For the text-containing cell, return its midpoint in (X, Y) coordinate format. 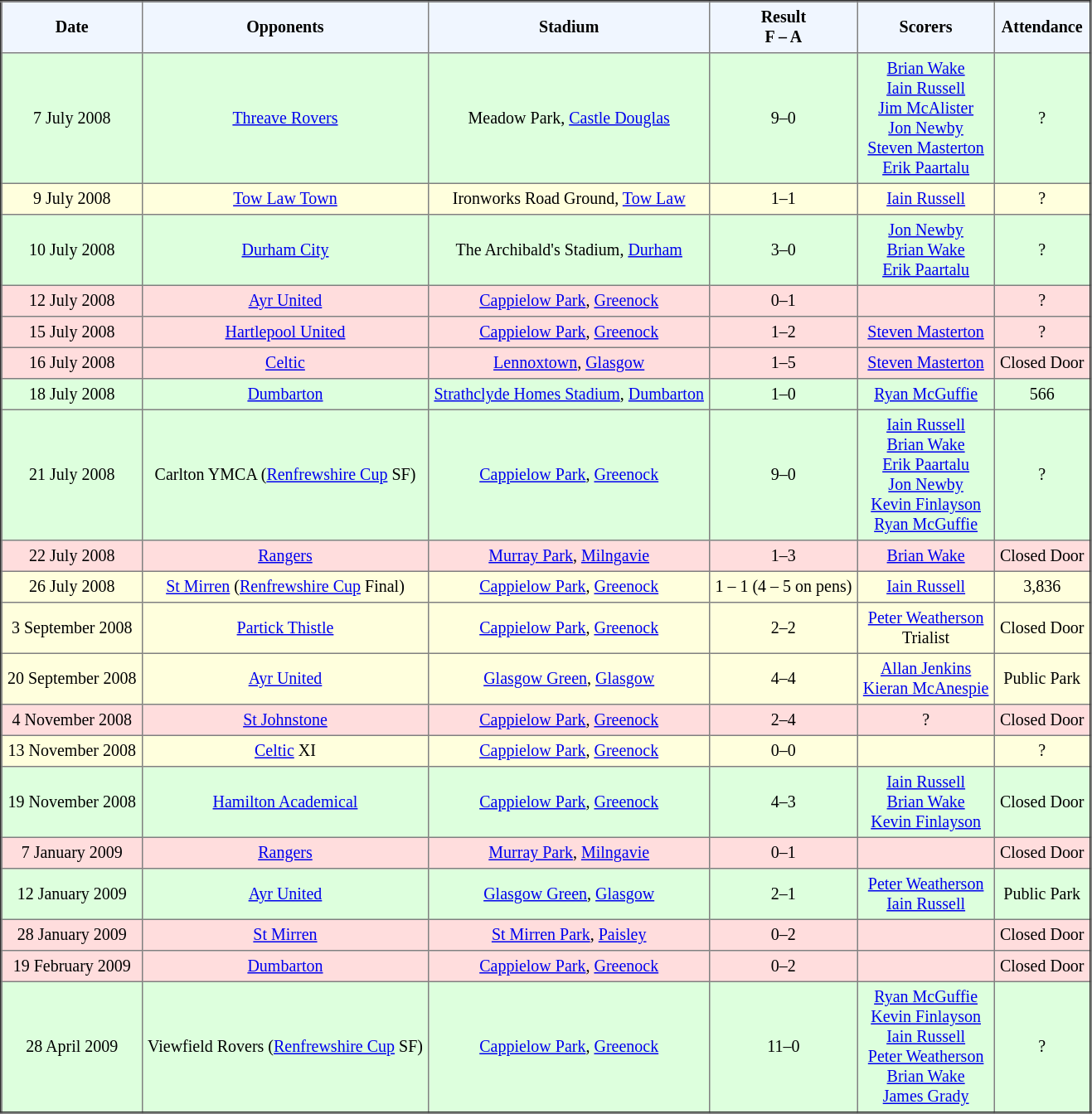
Meadow Park, Castle Douglas (569, 119)
2–4 (784, 720)
28 April 2009 (72, 1047)
St Mirren (285, 935)
Hamilton Academical (285, 802)
Iain Russell Brian Wake Kevin Finlayson (925, 802)
Brian Wake Iain Russell Jim McAlister Jon Newby Steven Masterton Erik Paartalu (925, 119)
Opponents (285, 27)
13 November 2008 (72, 751)
4–4 (784, 679)
9 July 2008 (72, 199)
Ryan McGuffie (925, 395)
Scorers (925, 27)
Peter Weatherson Iain Russell (925, 894)
Carlton YMCA (Renfrewshire Cup SF) (285, 475)
7 January 2009 (72, 853)
1–0 (784, 395)
Date (72, 27)
Partick Thistle (285, 628)
Threave Rovers (285, 119)
12 January 2009 (72, 894)
St Mirren (Renfrewshire Cup Final) (285, 587)
Iain Russell Brian Wake Erik Paartalu Jon Newby Kevin Finlayson Ryan McGuffie (925, 475)
21 July 2008 (72, 475)
Stadium (569, 27)
Hartlepool United (285, 332)
3–0 (784, 250)
Tow Law Town (285, 199)
Viewfield Rovers (Renfrewshire Cup SF) (285, 1047)
Brian Wake (925, 556)
Durham City (285, 250)
2–2 (784, 628)
3,836 (1042, 587)
1–2 (784, 332)
Ryan McGuffie Kevin Finlayson Iain Russell Peter Weatherson Brian Wake James Grady (925, 1047)
28 January 2009 (72, 935)
26 July 2008 (72, 587)
10 July 2008 (72, 250)
ResultF – A (784, 27)
1–3 (784, 556)
0–0 (784, 751)
19 February 2009 (72, 966)
Ironworks Road Ground, Tow Law (569, 199)
16 July 2008 (72, 363)
1 – 1 (4 – 5 on pens) (784, 587)
15 July 2008 (72, 332)
1–5 (784, 363)
St Johnstone (285, 720)
Allan Jenkins Kieran McAnespie (925, 679)
Peter Weatherson Trialist (925, 628)
4–3 (784, 802)
7 July 2008 (72, 119)
4 November 2008 (72, 720)
Attendance (1042, 27)
2–1 (784, 894)
12 July 2008 (72, 301)
Lennoxtown, Glasgow (569, 363)
Strathclyde Homes Stadium, Dumbarton (569, 395)
18 July 2008 (72, 395)
The Archibald's Stadium, Durham (569, 250)
566 (1042, 395)
Jon Newby Brian Wake Erik Paartalu (925, 250)
1–1 (784, 199)
19 November 2008 (72, 802)
3 September 2008 (72, 628)
Celtic XI (285, 751)
St Mirren Park, Paisley (569, 935)
22 July 2008 (72, 556)
Celtic (285, 363)
20 September 2008 (72, 679)
11–0 (784, 1047)
